Return the (X, Y) coordinate for the center point of the cell that contains the specified text.  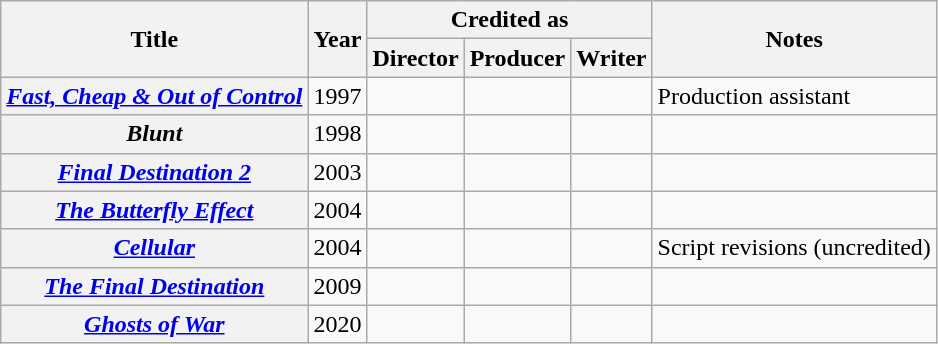
Writer (612, 58)
Cellular (154, 248)
Final Destination 2 (154, 172)
The Final Destination (154, 286)
Director (416, 58)
1998 (338, 134)
2003 (338, 172)
The Butterfly Effect (154, 210)
Ghosts of War (154, 324)
Fast, Cheap & Out of Control (154, 96)
Notes (794, 39)
Title (154, 39)
Production assistant (794, 96)
2009 (338, 286)
1997 (338, 96)
Producer (518, 58)
Year (338, 39)
Script revisions (uncredited) (794, 248)
Blunt (154, 134)
Credited as (510, 20)
2020 (338, 324)
